Search for the cell housing the specified text and yield its [X, Y] center coordinate. 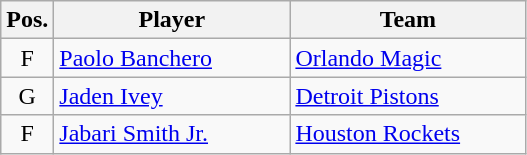
G [28, 96]
Houston Rockets [408, 134]
Paolo Banchero [172, 58]
Team [408, 20]
Pos. [28, 20]
Jabari Smith Jr. [172, 134]
Jaden Ivey [172, 96]
Detroit Pistons [408, 96]
Orlando Magic [408, 58]
Player [172, 20]
